Return the [x, y] coordinate for the center point of the cell that contains the specified text.  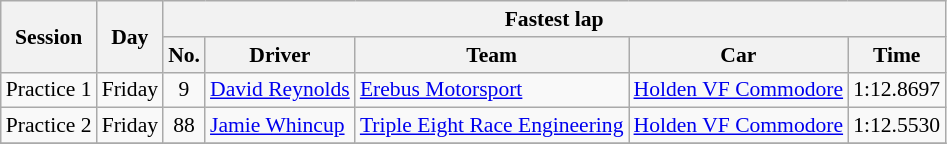
Erebus Motorsport [492, 90]
No. [184, 55]
1:12.8697 [896, 90]
Triple Eight Race Engineering [492, 126]
Practice 2 [49, 126]
Fastest lap [554, 19]
Day [130, 36]
88 [184, 126]
Time [896, 55]
Car [739, 55]
Driver [280, 55]
Team [492, 55]
Practice 1 [49, 90]
Session [49, 36]
1:12.5530 [896, 126]
David Reynolds [280, 90]
Jamie Whincup [280, 126]
9 [184, 90]
